Identify which cell holds the provided text, then report its (x, y) central coordinate. 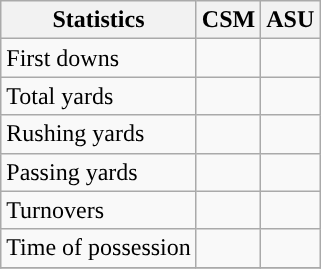
ASU (290, 20)
CSM (228, 20)
Turnovers (99, 210)
First downs (99, 58)
Total yards (99, 96)
Time of possession (99, 248)
Rushing yards (99, 134)
Passing yards (99, 172)
Statistics (99, 20)
